Search for the cell housing the specified text and yield its (x, y) center coordinate. 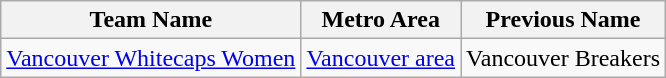
Vancouver Breakers (564, 58)
Previous Name (564, 20)
Vancouver area (381, 58)
Vancouver Whitecaps Women (151, 58)
Metro Area (381, 20)
Team Name (151, 20)
